Find where the given text appears and provide that cell's center as [x, y] coordinate. 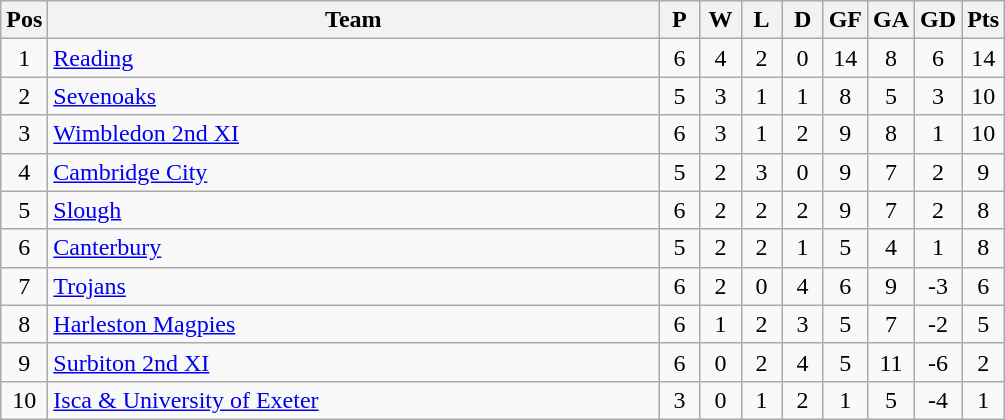
-4 [938, 400]
Pts [984, 20]
Reading [354, 58]
Canterbury [354, 248]
Wimbledon 2nd XI [354, 134]
11 [892, 362]
Surbiton 2nd XI [354, 362]
Harleston Magpies [354, 324]
P [680, 20]
GF [845, 20]
Isca & University of Exeter [354, 400]
W [720, 20]
Team [354, 20]
D [802, 20]
GD [938, 20]
Pos [24, 20]
-6 [938, 362]
L [762, 20]
Slough [354, 210]
-3 [938, 286]
Trojans [354, 286]
-2 [938, 324]
Cambridge City [354, 172]
Sevenoaks [354, 96]
GA [892, 20]
